Pinpoint the cell where the given text exists, returning its [X, Y] midpoint coordinate. 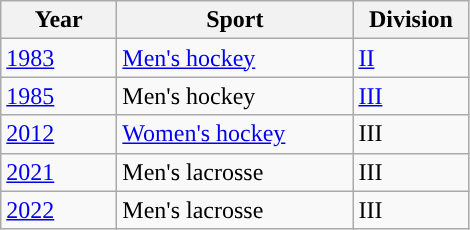
2022 [59, 210]
1983 [59, 58]
1985 [59, 96]
Sport [235, 20]
Women's hockey [235, 134]
2021 [59, 172]
II [411, 58]
Division [411, 20]
Year [59, 20]
2012 [59, 134]
